Identify which cell holds the provided text, then report its (x, y) central coordinate. 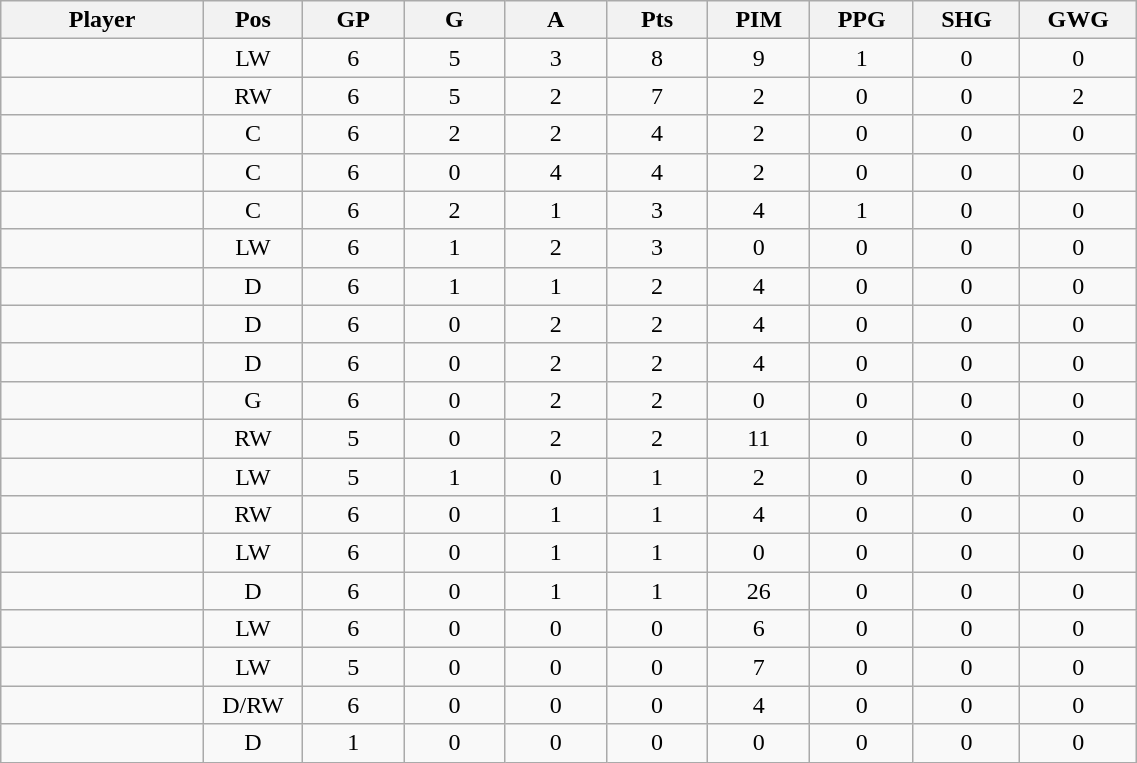
26 (759, 591)
9 (759, 58)
A (556, 20)
11 (759, 438)
SHG (966, 20)
D/RW (252, 705)
GP (352, 20)
PIM (759, 20)
PPG (862, 20)
8 (656, 58)
Player (102, 20)
GWG (1078, 20)
Pts (656, 20)
Pos (252, 20)
